Locate the cell with the specified text and output its [x, y] center coordinate. 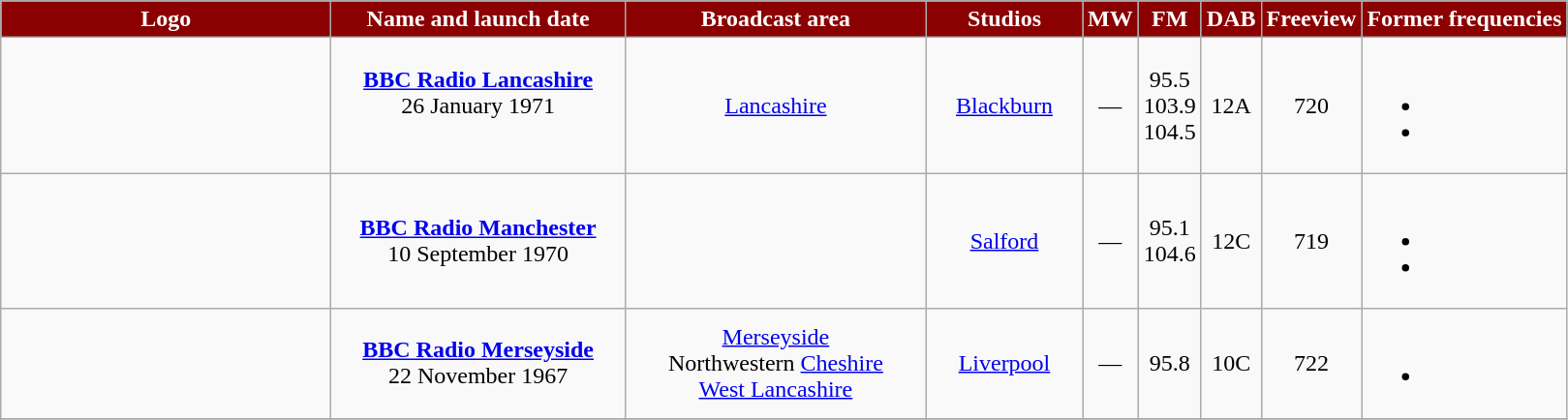
Freeview [1311, 19]
BBC Radio Lancashire26 January 1971 [478, 105]
10C [1231, 364]
MerseysideNorthwestern CheshireWest Lancashire [775, 364]
BBC Radio Manchester10 September 1970 [478, 241]
Logo [167, 19]
FM [1170, 19]
Former frequencies [1464, 19]
Liverpool [1003, 364]
720 [1311, 105]
Lancashire [775, 105]
95.5103.9104.5 [1170, 105]
722 [1311, 364]
Salford [1003, 241]
95.8 [1170, 364]
Studios [1003, 19]
95.1104.6 [1170, 241]
719 [1311, 241]
MW [1111, 19]
Blackburn [1003, 105]
Broadcast area [775, 19]
DAB [1231, 19]
12C [1231, 241]
Name and launch date [478, 19]
12A [1231, 105]
BBC Radio Merseyside22 November 1967 [478, 364]
